Search for the cell housing the specified text and yield its (X, Y) center coordinate. 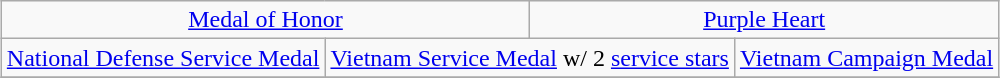
Vietnam Campaign Medal (866, 58)
Purple Heart (764, 20)
Vietnam Service Medal w/ 2 service stars (530, 58)
Medal of Honor (265, 20)
National Defense Service Medal (163, 58)
